For the text-containing cell, return its midpoint in (x, y) coordinate format. 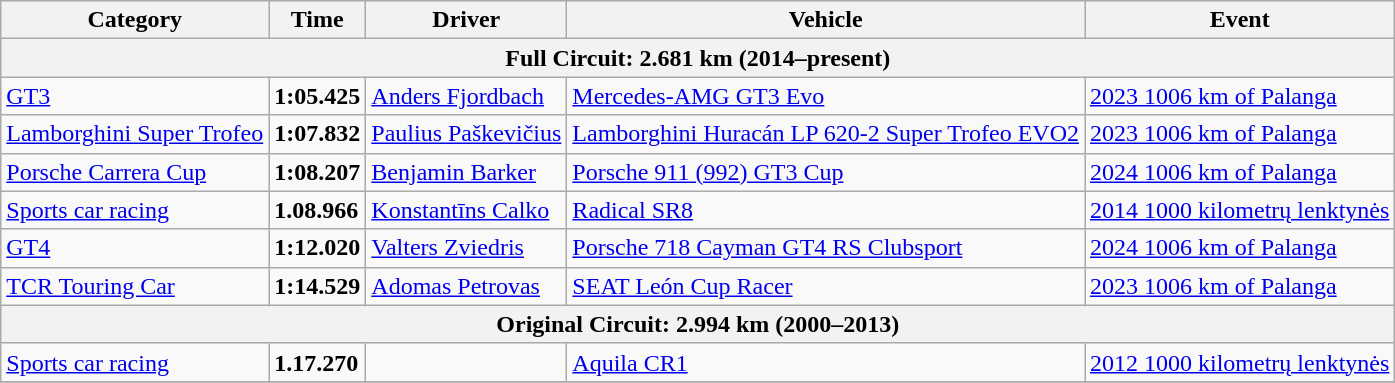
Adomas Petrovas (466, 286)
Driver (466, 20)
Full Circuit: 2.681 km (2014–present) (698, 58)
Lamborghini Super Trofeo (135, 134)
1:07.832 (318, 134)
Event (1239, 20)
Radical SR8 (826, 210)
1:08.207 (318, 172)
Category (135, 20)
Konstantīns Calko (466, 210)
TCR Touring Car (135, 286)
1:05.425 (318, 96)
2014 1000 kilometrų lenktynės (1239, 210)
Original Circuit: 2.994 km (2000–2013) (698, 324)
Anders Fjordbach (466, 96)
2012 1000 kilometrų lenktynės (1239, 362)
Valters Zviedris (466, 248)
Porsche 718 Cayman GT4 RS Clubsport (826, 248)
Lamborghini Huracán LP 620-2 Super Trofeo EVO2 (826, 134)
Aquila CR1 (826, 362)
Time (318, 20)
Porsche Carrera Cup (135, 172)
1.08.966 (318, 210)
GT4 (135, 248)
SEAT León Cup Racer (826, 286)
GT3 (135, 96)
Paulius Paškevičius (466, 134)
1:14.529 (318, 286)
1.17.270 (318, 362)
1:12.020 (318, 248)
Benjamin Barker (466, 172)
Vehicle (826, 20)
Mercedes-AMG GT3 Evo (826, 96)
Porsche 911 (992) GT3 Cup (826, 172)
